Identify which cell holds the provided text, then report its (X, Y) central coordinate. 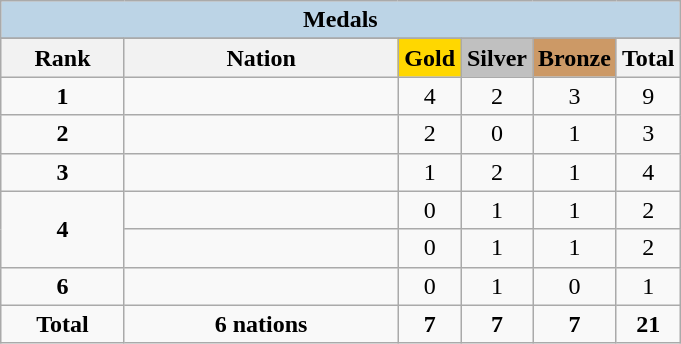
6 nations (261, 324)
Silver (496, 58)
Nation (261, 58)
6 (63, 286)
21 (648, 324)
Bronze (574, 58)
Rank (63, 58)
Medals (340, 20)
Gold (430, 58)
9 (648, 96)
